Detect which cell encompasses the target text, then output its [x, y] center coordinate. 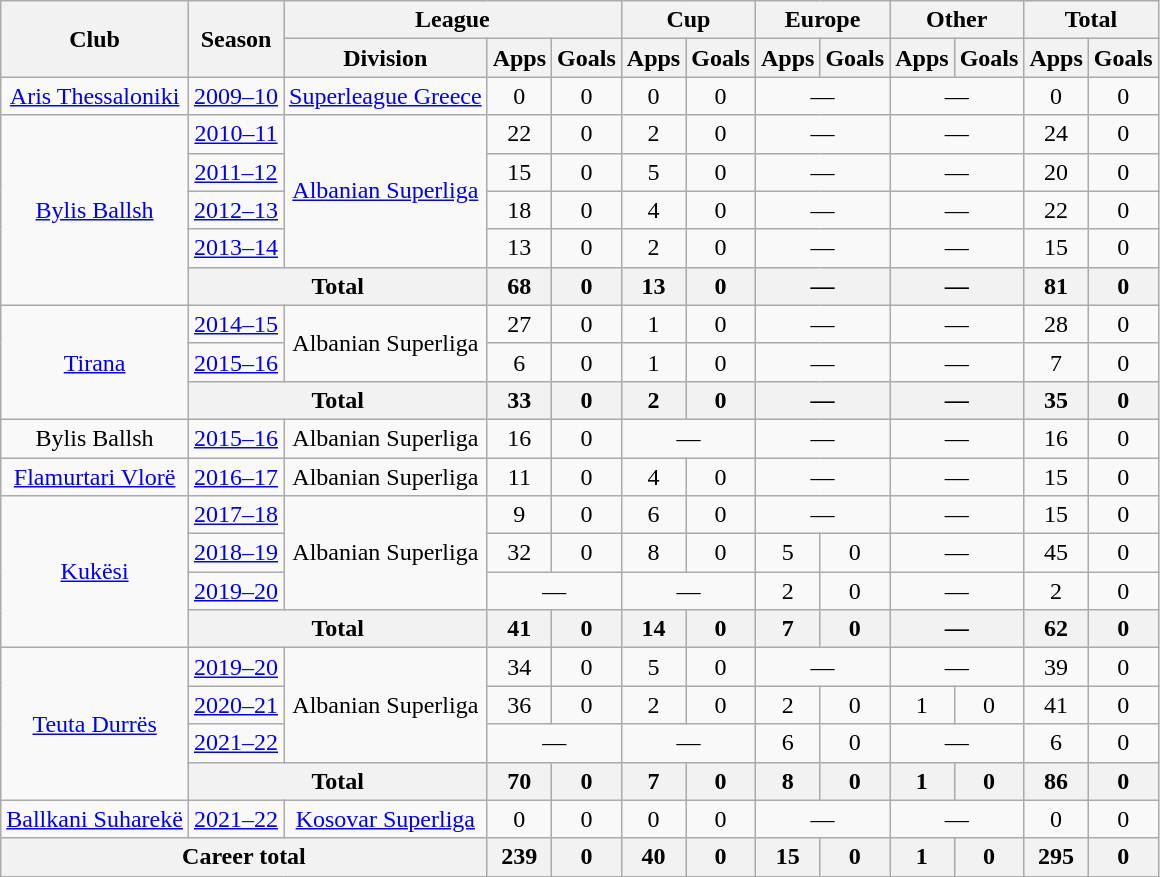
Superleague Greece [386, 96]
86 [1056, 781]
14 [653, 629]
2017–18 [236, 515]
Tirana [95, 362]
33 [519, 400]
Flamurtari Vlorë [95, 477]
35 [1056, 400]
League [453, 20]
2010–11 [236, 134]
20 [1056, 172]
Europe [822, 20]
2011–12 [236, 172]
Cup [688, 20]
Ballkani Suharekë [95, 819]
239 [519, 857]
27 [519, 324]
Club [95, 39]
2012–13 [236, 210]
45 [1056, 553]
28 [1056, 324]
40 [653, 857]
34 [519, 667]
2016–17 [236, 477]
70 [519, 781]
Aris Thessaloniki [95, 96]
36 [519, 705]
68 [519, 286]
62 [1056, 629]
Teuta Durrës [95, 724]
Other [957, 20]
32 [519, 553]
295 [1056, 857]
11 [519, 477]
18 [519, 210]
24 [1056, 134]
9 [519, 515]
Division [386, 58]
2018–19 [236, 553]
Season [236, 39]
2013–14 [236, 248]
2014–15 [236, 324]
2009–10 [236, 96]
81 [1056, 286]
2020–21 [236, 705]
Kosovar Superliga [386, 819]
Kukësi [95, 572]
Career total [244, 857]
39 [1056, 667]
